Capture the cell that displays the provided text and extract its [x, y] central coordinate. 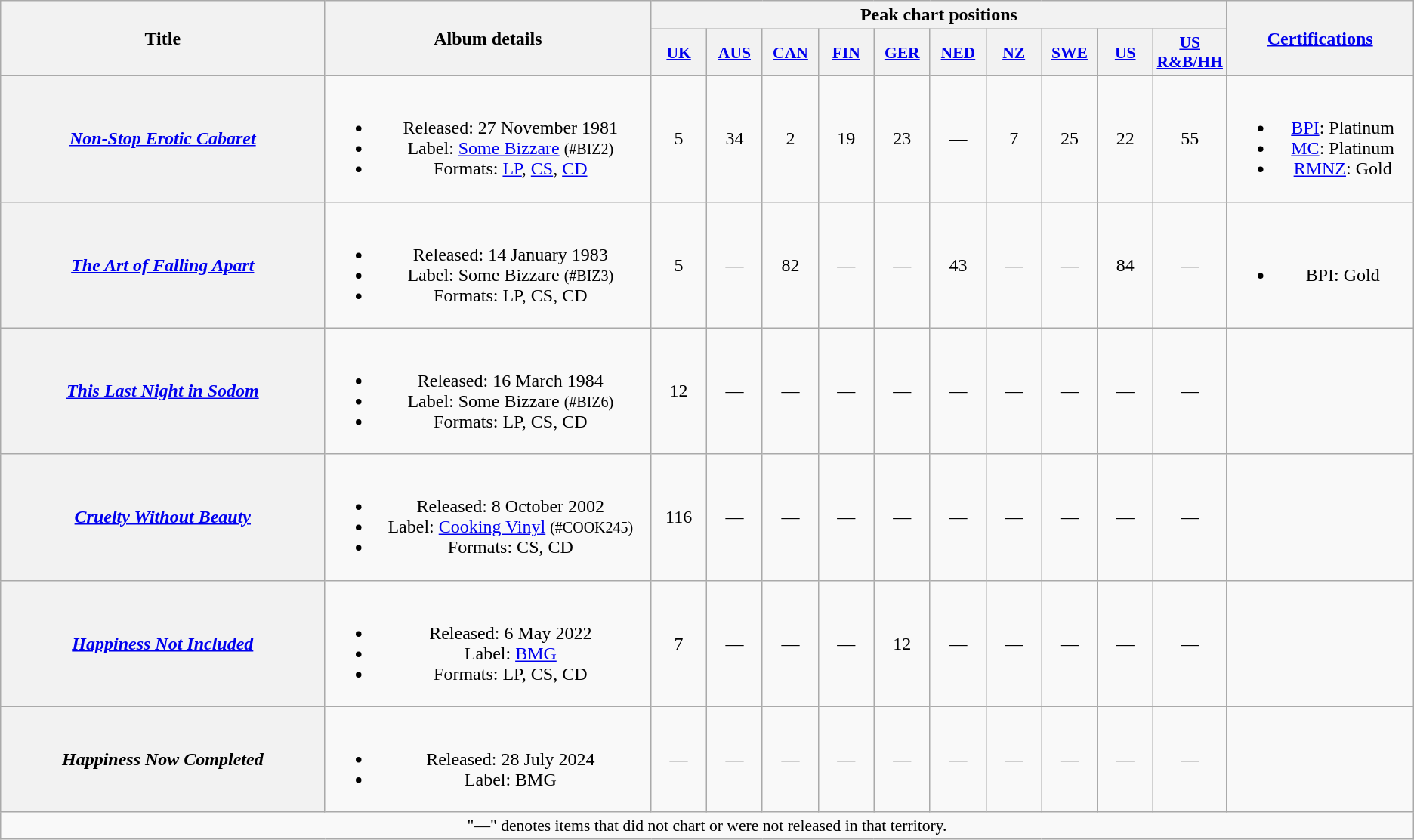
BPI: PlatinumMC: PlatinumRMNZ: Gold [1320, 139]
Released: 14 January 1983Label: Some Bizzare (#BIZ3)Formats: LP, CS, CD [488, 264]
2 [790, 139]
USR&B/HH [1190, 53]
This Last Night in Sodom [163, 391]
Certifications [1320, 38]
34 [734, 139]
The Art of Falling Apart [163, 264]
55 [1190, 139]
82 [790, 264]
Peak chart positions [939, 15]
Released: 8 October 2002Label: Cooking Vinyl (#COOK245)Formats: CS, CD [488, 517]
Album details [488, 38]
US [1125, 53]
Happiness Now Completed [163, 759]
Cruelty Without Beauty [163, 517]
UK [679, 53]
SWE [1070, 53]
19 [847, 139]
22 [1125, 139]
Released: 6 May 2022Label: BMGFormats: LP, CS, CD [488, 644]
BPI: Gold [1320, 264]
43 [958, 264]
Happiness Not Included [163, 644]
Title [163, 38]
GER [902, 53]
84 [1125, 264]
Non-Stop Erotic Cabaret [163, 139]
25 [1070, 139]
FIN [847, 53]
Released: 16 March 1984Label: Some Bizzare (#BIZ6)Formats: LP, CS, CD [488, 391]
AUS [734, 53]
CAN [790, 53]
23 [902, 139]
116 [679, 517]
NZ [1014, 53]
Released: 28 July 2024Label: BMG [488, 759]
"—" denotes items that did not chart or were not released in that territory. [707, 826]
NED [958, 53]
Released: 27 November 1981Label: Some Bizzare (#BIZ2)Formats: LP, CS, CD [488, 139]
